Find where the given text appears and provide that cell's center as (x, y) coordinate. 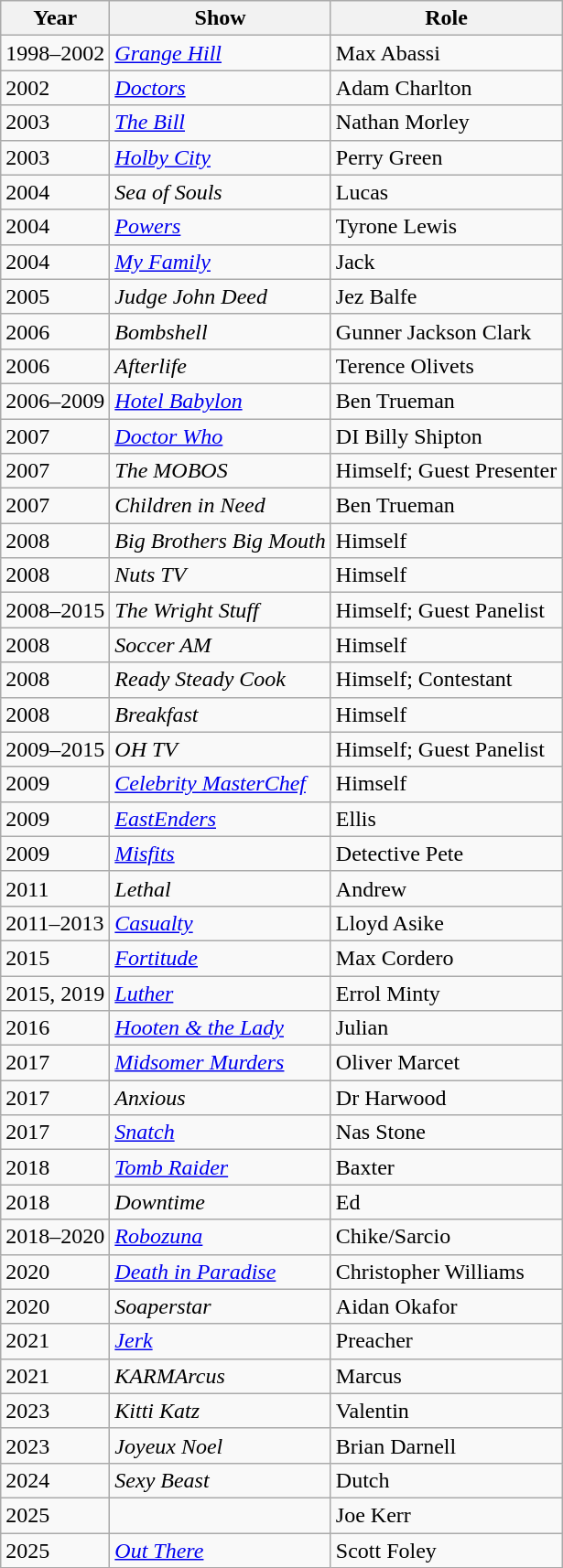
Valentin (446, 1411)
Holby City (221, 157)
Bombshell (221, 331)
Ed (446, 1202)
2006–2009 (55, 401)
2018–2020 (55, 1237)
Joyeux Noel (221, 1445)
Brian Darnell (446, 1445)
The Bill (221, 123)
Nuts TV (221, 575)
The MOBOS (221, 471)
Terence Olivets (446, 366)
Doctor Who (221, 436)
Role (446, 18)
Show (221, 18)
Andrew (446, 888)
Celebrity MasterChef (221, 784)
Max Cordero (446, 958)
The Wright Stuff (221, 610)
Nathan Morley (446, 123)
Ready Steady Cook (221, 680)
Hotel Babylon (221, 401)
Sexy Beast (221, 1480)
Big Brothers Big Mouth (221, 541)
Errol Minty (446, 993)
Dutch (446, 1480)
Year (55, 18)
Himself; Guest Presenter (446, 471)
2024 (55, 1480)
2005 (55, 296)
Ellis (446, 819)
Scott Foley (446, 1551)
KARMArcus (221, 1376)
Midsomer Murders (221, 1063)
2015 (55, 958)
Lloyd Asike (446, 923)
Joe Kerr (446, 1515)
Misfits (221, 854)
EastEnders (221, 819)
2009–2015 (55, 749)
Kitti Katz (221, 1411)
Marcus (446, 1376)
Tomb Raider (221, 1167)
Himself; Contestant (446, 680)
Chike/Sarcio (446, 1237)
2011 (55, 888)
Lethal (221, 888)
Fortitude (221, 958)
Lucas (446, 192)
Max Abassi (446, 53)
2011–2013 (55, 923)
Christopher Williams (446, 1272)
Sea of Souls (221, 192)
2015, 2019 (55, 993)
My Family (221, 262)
Jerk (221, 1341)
Grange Hill (221, 53)
Tyrone Lewis (446, 227)
Julian (446, 1028)
Children in Need (221, 506)
DI Billy Shipton (446, 436)
Casualty (221, 923)
Anxious (221, 1098)
Powers (221, 227)
Out There (221, 1551)
1998–2002 (55, 53)
2002 (55, 88)
Dr Harwood (446, 1098)
Breakfast (221, 714)
Soaperstar (221, 1306)
Doctors (221, 88)
Detective Pete (446, 854)
Oliver Marcet (446, 1063)
Hooten & the Lady (221, 1028)
Jack (446, 262)
OH TV (221, 749)
Preacher (446, 1341)
Baxter (446, 1167)
2016 (55, 1028)
Robozuna (221, 1237)
Judge John Deed (221, 296)
Soccer AM (221, 645)
Snatch (221, 1133)
Aidan Okafor (446, 1306)
Jez Balfe (446, 296)
Adam Charlton (446, 88)
2008–2015 (55, 610)
Nas Stone (446, 1133)
Afterlife (221, 366)
Perry Green (446, 157)
Downtime (221, 1202)
Gunner Jackson Clark (446, 331)
Luther (221, 993)
Death in Paradise (221, 1272)
